Extract the (X, Y) coordinate from the center of the cell holding the provided text.  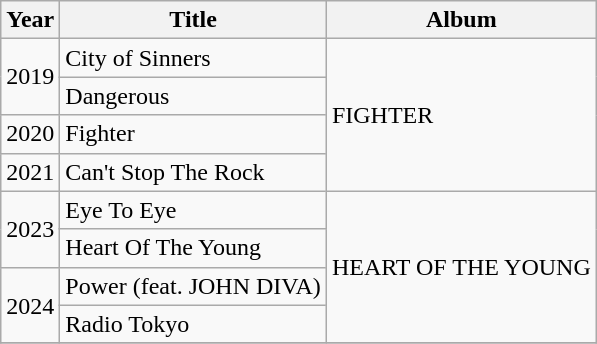
Power (feat. JOHN DIVA) (194, 286)
2024 (30, 305)
HEART OF THE YOUNG (461, 267)
Heart Of The Young (194, 248)
FIGHTER (461, 115)
City of Sinners (194, 58)
Year (30, 20)
Radio Tokyo (194, 324)
2019 (30, 77)
2023 (30, 229)
Can't Stop The Rock (194, 172)
2021 (30, 172)
2020 (30, 134)
Album (461, 20)
Eye To Eye (194, 210)
Dangerous (194, 96)
Fighter (194, 134)
Title (194, 20)
